Determine the [x, y] coordinate at the center of the cell enclosing the given text.  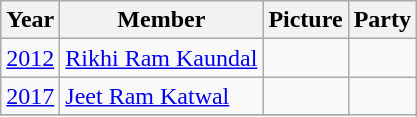
Member [162, 20]
Rikhi Ram Kaundal [162, 58]
Party [382, 20]
2017 [30, 96]
Year [30, 20]
Jeet Ram Katwal [162, 96]
2012 [30, 58]
Picture [306, 20]
